Scan for the cell matching the given text and deliver its (x, y) coordinate at center. 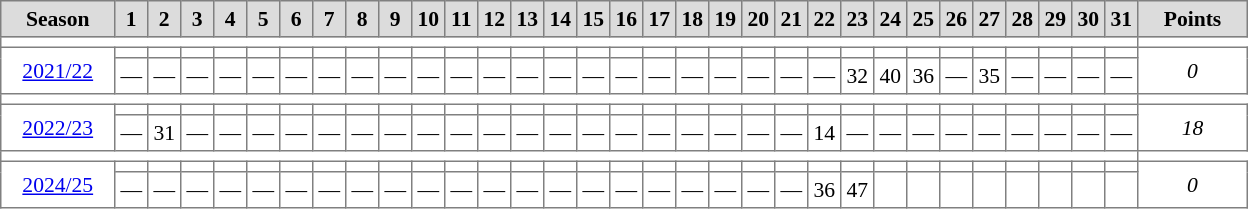
26 (956, 19)
16 (626, 19)
24 (890, 19)
28 (1022, 19)
7 (330, 19)
40 (890, 76)
23 (858, 19)
32 (858, 76)
Points (1193, 19)
12 (494, 19)
29 (1056, 19)
3 (198, 19)
22 (824, 19)
47 (858, 190)
2024/25 (58, 184)
1 (132, 19)
19 (726, 19)
11 (462, 19)
2021/22 (58, 70)
17 (660, 19)
Season (58, 19)
6 (296, 19)
5 (264, 19)
21 (792, 19)
15 (594, 19)
30 (1088, 19)
9 (396, 19)
4 (230, 19)
2022/23 (58, 127)
25 (924, 19)
35 (990, 76)
2 (164, 19)
10 (428, 19)
8 (362, 19)
27 (990, 19)
20 (758, 19)
13 (528, 19)
